Return the [x, y] coordinate for the center point of the cell that contains the specified text.  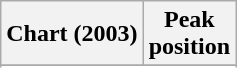
Chart (2003) [72, 34]
Peakposition [189, 34]
